Return [X, Y] of the center of cell containing provided text 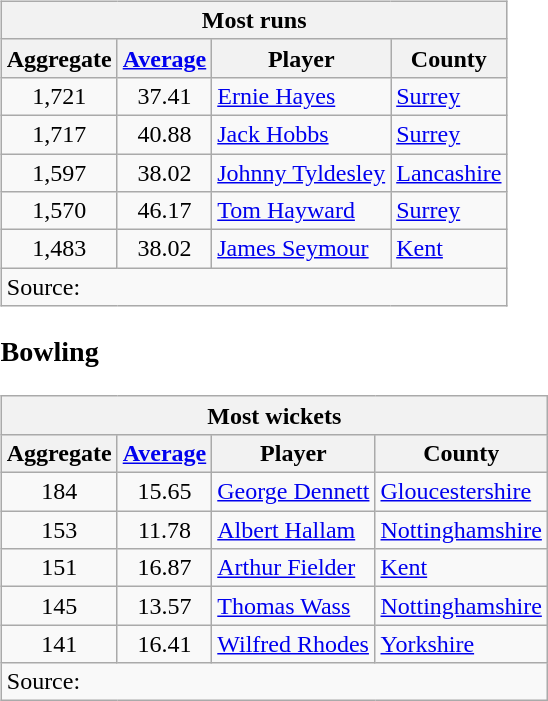
Most wickets [274, 415]
145 [59, 606]
16.87 [164, 568]
Arthur Fielder [294, 568]
37.41 [164, 96]
1,597 [59, 173]
Tom Hayward [302, 211]
Ernie Hayes [302, 96]
153 [59, 530]
1,717 [59, 134]
1,570 [59, 211]
13.57 [164, 606]
George Dennett [294, 492]
Thomas Wass [294, 606]
Albert Hallam [294, 530]
Jack Hobbs [302, 134]
11.78 [164, 530]
141 [59, 644]
1,721 [59, 96]
1,483 [59, 249]
46.17 [164, 211]
151 [59, 568]
Gloucestershire [461, 492]
184 [59, 492]
40.88 [164, 134]
Wilfred Rhodes [294, 644]
16.41 [164, 644]
15.65 [164, 492]
Most runs [254, 20]
Yorkshire [461, 644]
Johnny Tyldesley [302, 173]
James Seymour [302, 249]
Lancashire [449, 173]
